Find where the given text appears and provide that cell's center as [x, y] coordinate. 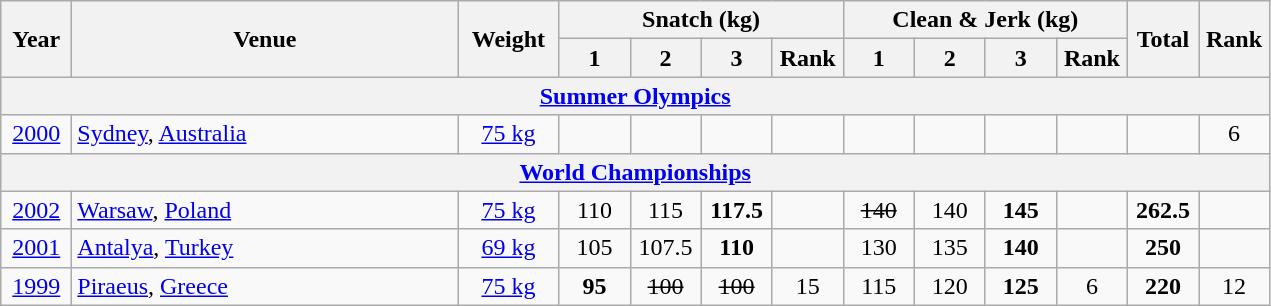
220 [1162, 286]
12 [1234, 286]
Piraeus, Greece [265, 286]
Total [1162, 39]
107.5 [666, 248]
2000 [36, 134]
Sydney, Australia [265, 134]
Antalya, Turkey [265, 248]
120 [950, 286]
Venue [265, 39]
1999 [36, 286]
105 [594, 248]
69 kg [508, 248]
2002 [36, 210]
95 [594, 286]
15 [808, 286]
250 [1162, 248]
145 [1020, 210]
Clean & Jerk (kg) [985, 20]
World Championships [636, 172]
Summer Olympics [636, 96]
135 [950, 248]
262.5 [1162, 210]
125 [1020, 286]
Snatch (kg) [701, 20]
117.5 [736, 210]
2001 [36, 248]
Weight [508, 39]
Year [36, 39]
Warsaw, Poland [265, 210]
130 [878, 248]
